Locate the cell with the specified text and output its [X, Y] center coordinate. 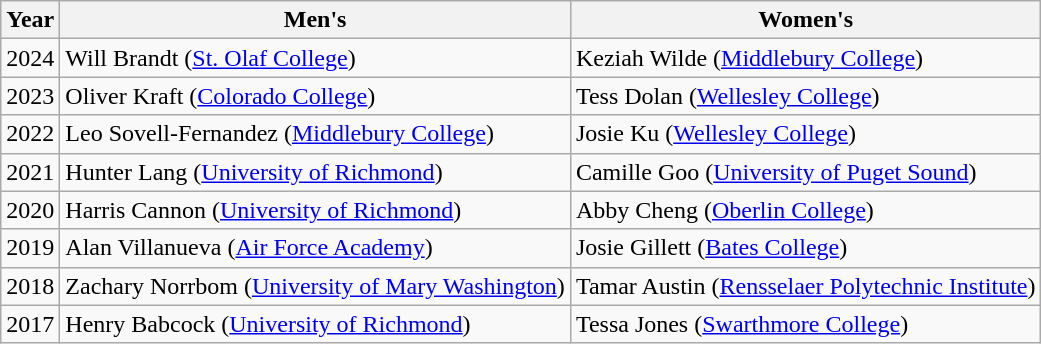
Alan Villanueva (Air Force Academy) [316, 248]
2018 [30, 286]
2019 [30, 248]
Women's [806, 20]
Camille Goo (University of Puget Sound) [806, 172]
Josie Ku (Wellesley College) [806, 134]
Oliver Kraft (Colorado College) [316, 96]
Will Brandt (St. Olaf College) [316, 58]
Leo Sovell-Fernandez (Middlebury College) [316, 134]
Keziah Wilde (Middlebury College) [806, 58]
Josie Gillett (Bates College) [806, 248]
Tess Dolan (Wellesley College) [806, 96]
Year [30, 20]
Harris Cannon (University of Richmond) [316, 210]
Men's [316, 20]
2021 [30, 172]
Tessa Jones (Swarthmore College) [806, 324]
2023 [30, 96]
Hunter Lang (University of Richmond) [316, 172]
Henry Babcock (University of Richmond) [316, 324]
2022 [30, 134]
2024 [30, 58]
2017 [30, 324]
2020 [30, 210]
Abby Cheng (Oberlin College) [806, 210]
Zachary Norrbom (University of Mary Washington) [316, 286]
Tamar Austin (Rensselaer Polytechnic Institute) [806, 286]
